Capture the cell that displays the provided text and extract its [x, y] central coordinate. 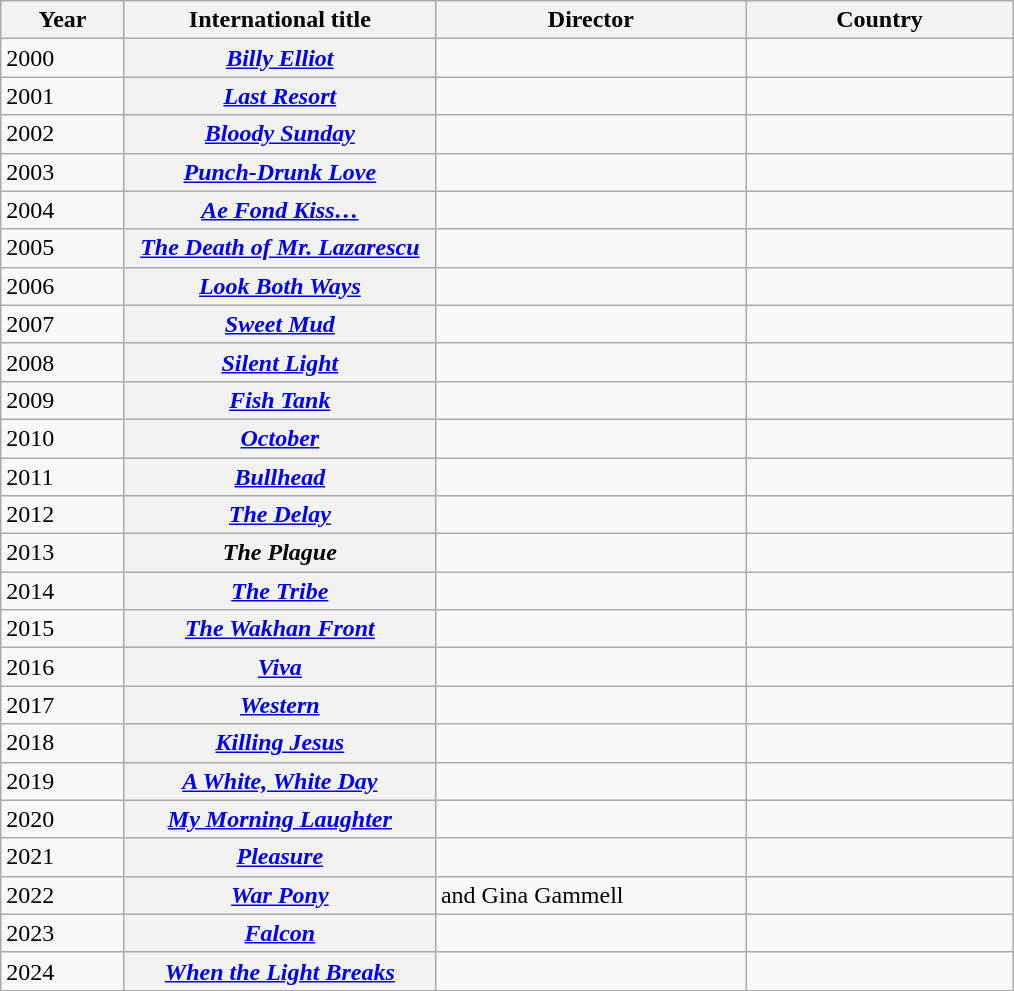
Bullhead [280, 477]
2007 [63, 324]
Viva [280, 667]
Look Both Ways [280, 286]
2000 [63, 58]
Sweet Mud [280, 324]
The Delay [280, 515]
My Morning Laughter [280, 819]
Bloody Sunday [280, 134]
2018 [63, 743]
Western [280, 705]
Ae Fond Kiss… [280, 210]
2013 [63, 553]
Silent Light [280, 362]
2020 [63, 819]
Director [590, 20]
A White, White Day [280, 781]
When the Light Breaks [280, 971]
2008 [63, 362]
Killing Jesus [280, 743]
2001 [63, 96]
Fish Tank [280, 400]
2004 [63, 210]
Year [63, 20]
2009 [63, 400]
Billy Elliot [280, 58]
The Tribe [280, 591]
2006 [63, 286]
Falcon [280, 933]
2021 [63, 857]
and Gina Gammell [590, 895]
International title [280, 20]
The Death of Mr. Lazarescu [280, 248]
The Plague [280, 553]
2010 [63, 438]
2005 [63, 248]
2017 [63, 705]
2012 [63, 515]
2022 [63, 895]
2019 [63, 781]
Pleasure [280, 857]
2015 [63, 629]
2011 [63, 477]
2016 [63, 667]
October [280, 438]
2003 [63, 172]
2002 [63, 134]
2014 [63, 591]
2023 [63, 933]
Punch-Drunk Love [280, 172]
Country [879, 20]
2024 [63, 971]
The Wakhan Front [280, 629]
War Pony [280, 895]
Last Resort [280, 96]
